Pinpoint the cell where the given text exists, returning its [X, Y] midpoint coordinate. 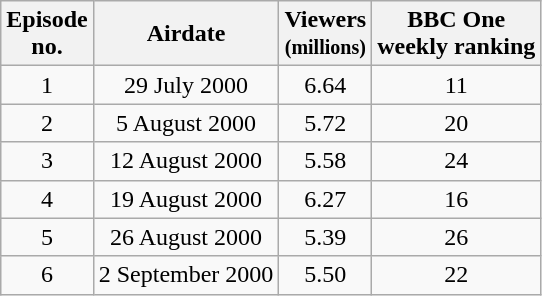
12 August 2000 [186, 161]
22 [456, 275]
16 [456, 199]
1 [47, 85]
4 [47, 199]
6.64 [326, 85]
5.39 [326, 237]
6.27 [326, 199]
Airdate [186, 34]
5 [47, 237]
26 August 2000 [186, 237]
2 [47, 123]
5.72 [326, 123]
BBC Oneweekly ranking [456, 34]
Episodeno. [47, 34]
11 [456, 85]
26 [456, 237]
20 [456, 123]
5 August 2000 [186, 123]
5.58 [326, 161]
29 July 2000 [186, 85]
5.50 [326, 275]
6 [47, 275]
24 [456, 161]
19 August 2000 [186, 199]
Viewers(millions) [326, 34]
3 [47, 161]
2 September 2000 [186, 275]
